Return [x, y] of the center of cell containing provided text 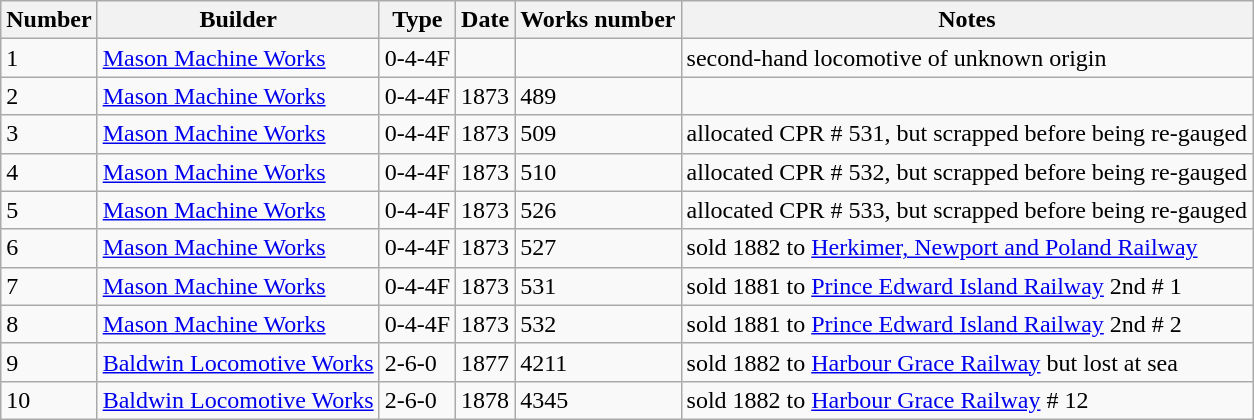
532 [598, 324]
sold 1882 to Harbour Grace Railway # 12 [967, 400]
allocated CPR # 533, but scrapped before being re-gauged [967, 210]
Notes [967, 20]
Builder [238, 20]
527 [598, 248]
4211 [598, 362]
Number [49, 20]
509 [598, 134]
6 [49, 248]
510 [598, 172]
7 [49, 286]
10 [49, 400]
allocated CPR # 532, but scrapped before being re-gauged [967, 172]
3 [49, 134]
526 [598, 210]
Works number [598, 20]
allocated CPR # 531, but scrapped before being re-gauged [967, 134]
9 [49, 362]
489 [598, 96]
2 [49, 96]
5 [49, 210]
sold 1882 to Herkimer, Newport and Poland Railway [967, 248]
second-hand locomotive of unknown origin [967, 58]
sold 1881 to Prince Edward Island Railway 2nd # 2 [967, 324]
4 [49, 172]
sold 1882 to Harbour Grace Railway but lost at sea [967, 362]
sold 1881 to Prince Edward Island Railway 2nd # 1 [967, 286]
Date [486, 20]
1 [49, 58]
Type [417, 20]
4345 [598, 400]
531 [598, 286]
1877 [486, 362]
8 [49, 324]
1878 [486, 400]
